For the text-containing cell, return its midpoint in (X, Y) coordinate format. 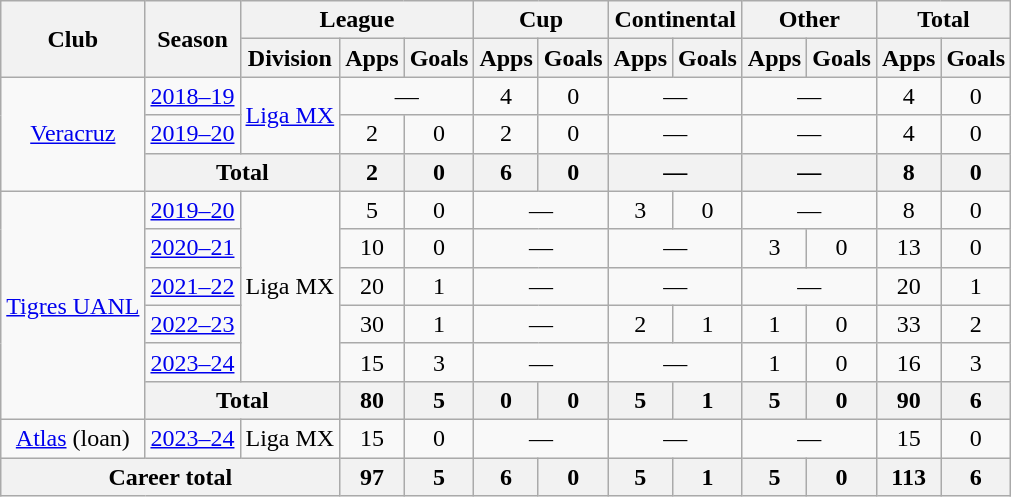
113 (908, 477)
Career total (170, 477)
2020–21 (192, 248)
30 (372, 324)
16 (908, 362)
Division (290, 58)
2018–19 (192, 96)
Club (73, 39)
Cup (541, 20)
2022–23 (192, 324)
League (357, 20)
2021–22 (192, 286)
90 (908, 400)
Season (192, 39)
Other (809, 20)
10 (372, 248)
97 (372, 477)
13 (908, 248)
33 (908, 324)
Veracruz (73, 134)
Continental (675, 20)
Atlas (loan) (73, 438)
Tigres UANL (73, 305)
80 (372, 400)
